Detect which cell encompasses the target text, then output its (x, y) center coordinate. 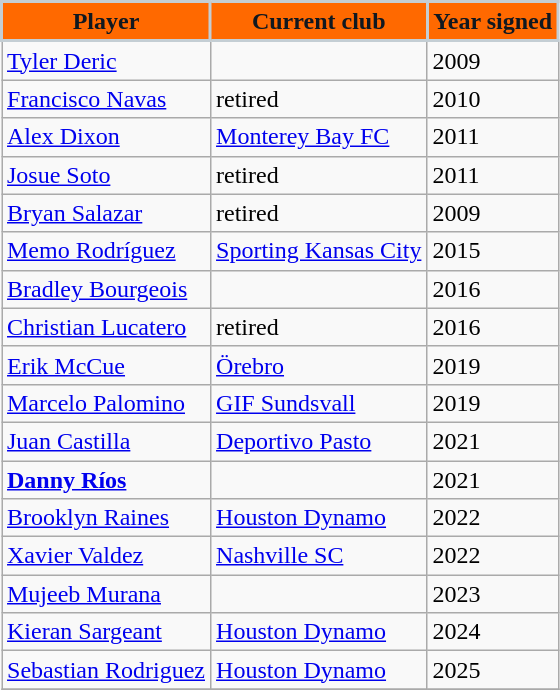
2023 (492, 594)
Bryan Salazar (106, 213)
GIF Sundsvall (319, 403)
Year signed (492, 22)
2025 (492, 670)
Brooklyn Raines (106, 518)
2010 (492, 99)
Memo Rodríguez (106, 251)
Danny Ríos (106, 479)
Kieran Sargeant (106, 632)
Sporting Kansas City (319, 251)
Christian Lucatero (106, 327)
Francisco Navas (106, 99)
2015 (492, 251)
Deportivo Pasto (319, 441)
2024 (492, 632)
Josue Soto (106, 175)
Örebro (319, 365)
Player (106, 22)
Current club (319, 22)
Xavier Valdez (106, 556)
Monterey Bay FC (319, 137)
Alex Dixon (106, 137)
Erik McCue (106, 365)
Marcelo Palomino (106, 403)
Sebastian Rodriguez (106, 670)
Tyler Deric (106, 60)
Bradley Bourgeois (106, 289)
Juan Castilla (106, 441)
Nashville SC (319, 556)
Mujeeb Murana (106, 594)
